From the cell containing the given text, extract its center point as [X, Y] coordinate. 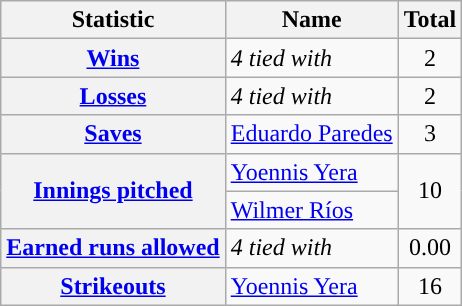
Saves [113, 134]
10 [430, 191]
Statistic [113, 20]
16 [430, 286]
Wins [113, 58]
0.00 [430, 248]
Eduardo Paredes [312, 134]
Strikeouts [113, 286]
Innings pitched [113, 191]
Total [430, 20]
Earned runs allowed [113, 248]
3 [430, 134]
Wilmer Ríos [312, 210]
Losses [113, 96]
Name [312, 20]
